Search for the cell housing the specified text and yield its [x, y] center coordinate. 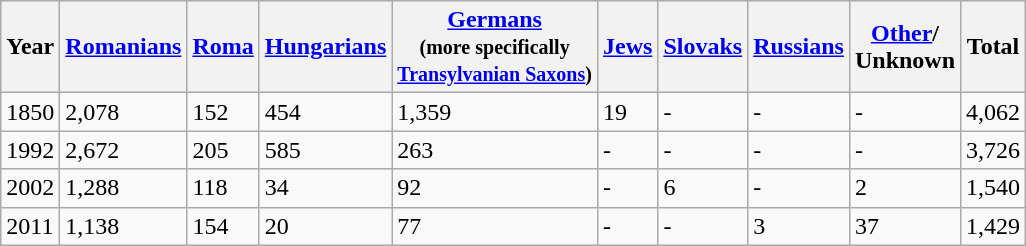
37 [904, 226]
152 [223, 112]
4,062 [994, 112]
1,540 [994, 188]
1,138 [124, 226]
2,672 [124, 150]
92 [495, 188]
3 [799, 226]
34 [325, 188]
1850 [30, 112]
Germans (more specifically Transylvanian Saxons) [495, 47]
263 [495, 150]
Year [30, 47]
77 [495, 226]
2,078 [124, 112]
Romanians [124, 47]
Total [994, 47]
2002 [30, 188]
2011 [30, 226]
Jews [627, 47]
1,288 [124, 188]
20 [325, 226]
454 [325, 112]
1,359 [495, 112]
154 [223, 226]
Other/Unknown [904, 47]
Slovaks [703, 47]
2 [904, 188]
Russians [799, 47]
Hungarians [325, 47]
3,726 [994, 150]
19 [627, 112]
1992 [30, 150]
1,429 [994, 226]
205 [223, 150]
585 [325, 150]
118 [223, 188]
Roma [223, 47]
6 [703, 188]
